Identify which cell holds the provided text, then report its [x, y] central coordinate. 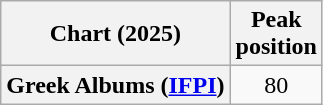
Greek Albums (IFPI) [116, 85]
Chart (2025) [116, 34]
80 [276, 85]
Peakposition [276, 34]
